Identify which cell holds the provided text, then report its (X, Y) central coordinate. 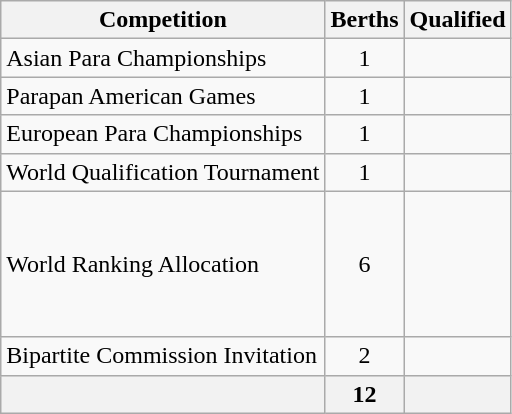
Qualified (458, 20)
2 (364, 356)
Bipartite Commission Invitation (163, 356)
European Para Championships (163, 134)
World Qualification Tournament (163, 172)
Competition (163, 20)
Parapan American Games (163, 96)
Berths (364, 20)
World Ranking Allocation (163, 264)
Asian Para Championships (163, 58)
12 (364, 394)
6 (364, 264)
